Search for the cell housing the specified text and yield its (X, Y) center coordinate. 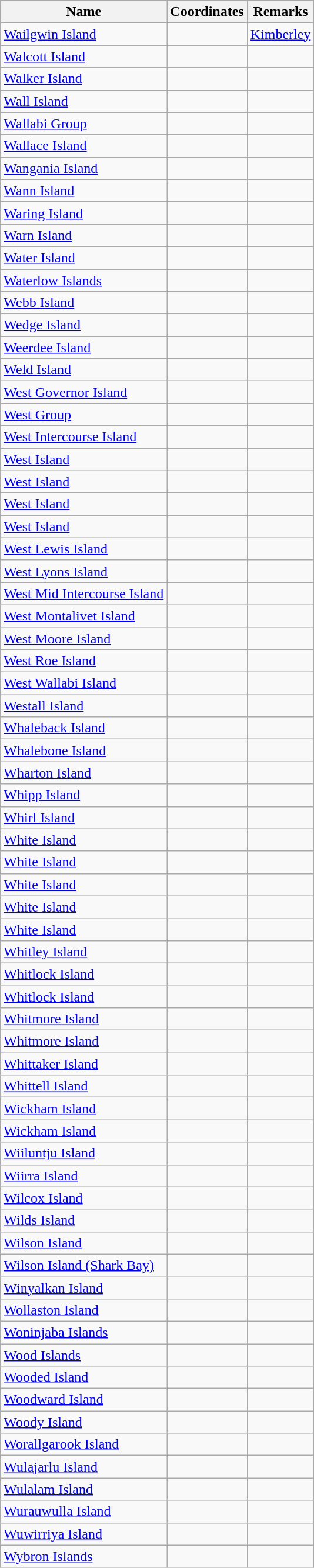
Woodward Island (83, 1400)
Wall Island (83, 101)
Walker Island (83, 79)
Whitley Island (83, 952)
Wulalam Island (83, 1489)
Wybron Islands (83, 1556)
Webb Island (83, 303)
West Lewis Island (83, 549)
Wedge Island (83, 325)
Winyalkan Island (83, 1287)
Wallabi Group (83, 124)
Wilson Island (Shark Bay) (83, 1265)
Wilcox Island (83, 1198)
Waterlow Islands (83, 281)
Remarks (280, 12)
West Intercourse Island (83, 437)
West Mid Intercourse Island (83, 593)
Coordinates (207, 12)
Worallgarook Island (83, 1444)
Kimberley (280, 34)
Name (83, 12)
Whalebone Island (83, 750)
Wood Islands (83, 1355)
West Montalivet Island (83, 616)
Woninjaba Islands (83, 1332)
Warn Island (83, 235)
Wooded Island (83, 1377)
West Governor Island (83, 392)
Wiirra Island (83, 1176)
West Wallabi Island (83, 683)
Wurauwulla Island (83, 1512)
Wharton Island (83, 773)
West Moore Island (83, 638)
Wollaston Island (83, 1310)
Waring Island (83, 213)
West Group (83, 415)
Whipp Island (83, 795)
Wallace Island (83, 146)
Woody Island (83, 1422)
Wilson Island (83, 1243)
Wangania Island (83, 168)
Wailgwin Island (83, 34)
Weerdee Island (83, 348)
Whittaker Island (83, 1064)
Wann Island (83, 191)
Wiiluntju Island (83, 1153)
Walcott Island (83, 56)
West Roe Island (83, 661)
West Lyons Island (83, 571)
Wilds Island (83, 1220)
Wuwirriya Island (83, 1534)
Water Island (83, 258)
Whaleback Island (83, 728)
Weld Island (83, 370)
Westall Island (83, 706)
Whittell Island (83, 1086)
Whirl Island (83, 818)
Wulajarlu Island (83, 1467)
